Detect which cell encompasses the target text, then output its (x, y) center coordinate. 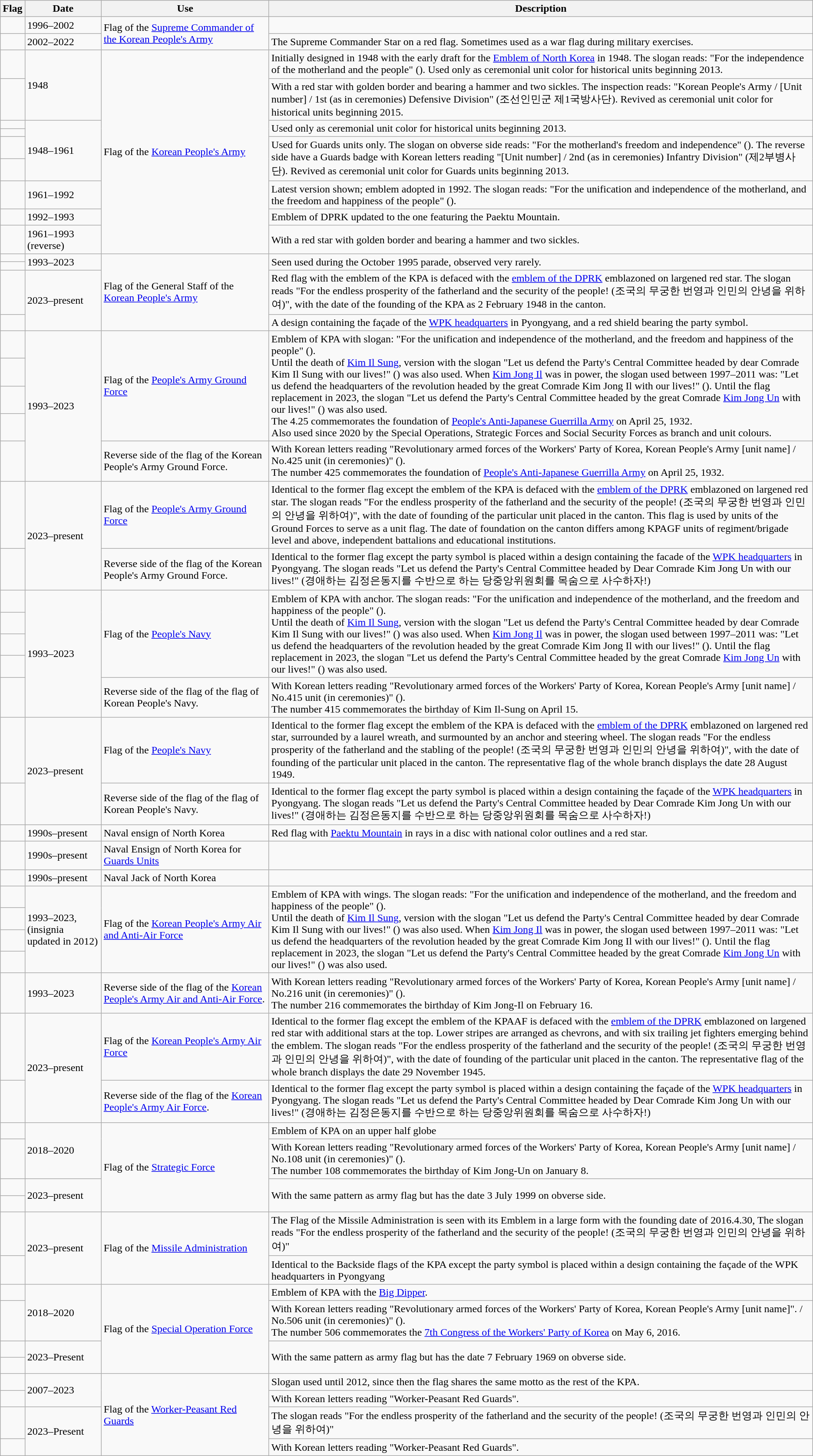
Flag of the General Staff of the Korean People's Army (185, 292)
Reverse side of the flag of the Korean People's Army Air and Anti-Air Force. (185, 993)
Flag (13, 9)
2007–2023 (63, 1390)
Naval Jack of North Korea (185, 878)
Flag of the Missile Administration (185, 1248)
A design containing the façade of the WPK headquarters in Pyongyang, and a red shield bearing the party symbol. (541, 322)
Emblem of DPRK updated to the one featuring the Paektu Mountain. (541, 217)
2002–2022 (63, 42)
Emblem of KPA with the Big Dipper. (541, 1292)
Flag of the Special Operation Force (185, 1329)
1948–1961 (63, 150)
The slogan reads "For the endless prosperity of the fatherland and the security of the people! (조국의 무궁한 번영과 인민의 안녕을 위하여)" (541, 1423)
Naval Ensign of North Korea for Guards Units (185, 855)
Flag of the Korean People's Army Air and Anti-Air Force (185, 929)
1992–1993 (63, 217)
Reverse side of the flag of the Korean People's Army Air Force. (185, 1101)
The Supreme Commander Star on a red flag. Sometimes used as a war flag during military exercises. (541, 42)
1996–2002 (63, 25)
Flag of the Strategic Force (185, 1167)
Date (63, 9)
With the same pattern as army flag but has the date 7 February 1969 on obverse side. (541, 1357)
Description (541, 9)
Flag of the Supreme Commander of the Korean People's Army (185, 33)
Seen used during the October 1995 parade, observed very rarely. (541, 262)
1993–2023, (insignia updated in 2012) (63, 929)
Naval ensign of North Korea (185, 833)
With the same pattern as army flag but has the date 3 July 1999 on obverse side. (541, 1195)
1961–1992 (63, 195)
Flag of the Korean People's Army (185, 152)
Emblem of KPA on an upper half globe (541, 1131)
Slogan used until 2012, since then the flag shares the same motto as the rest of the KPA. (541, 1382)
Flag of the Korean People's Army Air Force (185, 1046)
Flag of the Worker-Peasant Red Guards (185, 1415)
Use (185, 9)
1961–1993(reverse) (63, 240)
Red flag with Paektu Mountain in rays in a disc with national color outlines and a red star. (541, 833)
Used only as ceremonial unit color for historical units beginning 2013. (541, 129)
1948 (63, 85)
With a red star with golden border and bearing a hammer and two sickles. (541, 240)
